Scan for the cell matching the given text and deliver its (x, y) coordinate at center. 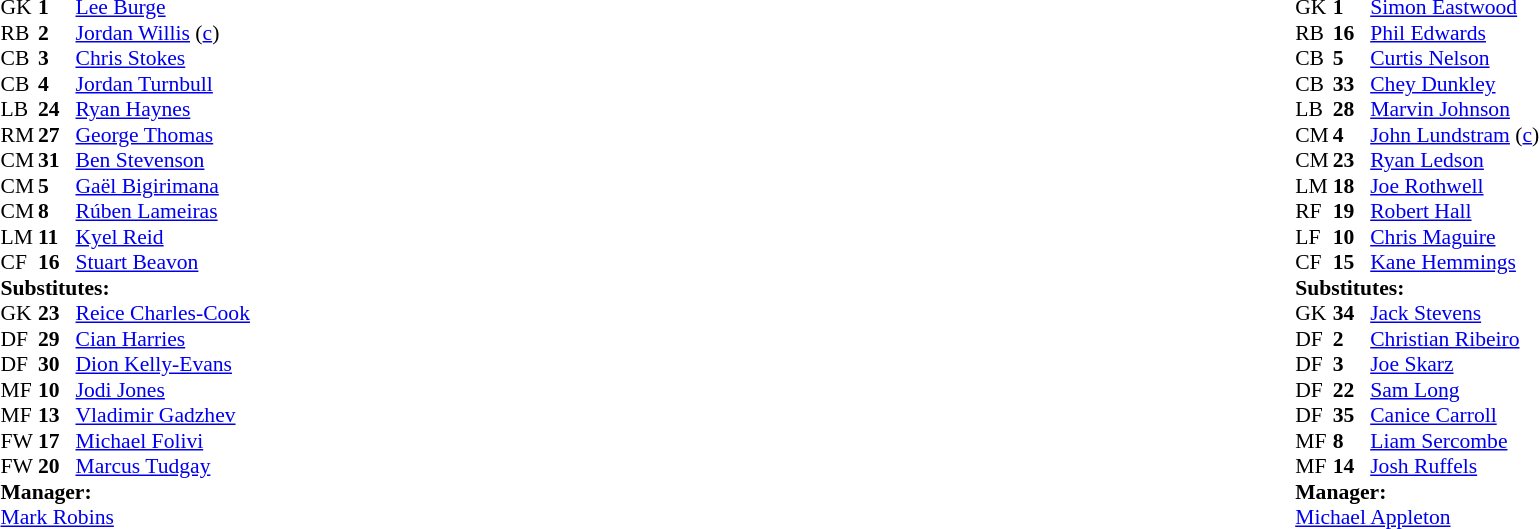
Michael Folivi (163, 441)
13 (57, 415)
Gaël Bigirimana (163, 186)
Rúben Lameiras (163, 211)
Joe Rothwell (1454, 186)
Vladimir Gadzhev (163, 415)
LF (1314, 237)
30 (57, 365)
31 (57, 161)
Phil Edwards (1454, 33)
Jodi Jones (163, 390)
RF (1314, 211)
Liam Sercombe (1454, 441)
Jack Stevens (1454, 313)
Chris Maguire (1454, 237)
29 (57, 339)
35 (1352, 415)
Jordan Turnbull (163, 84)
27 (57, 135)
28 (1352, 109)
Chris Stokes (163, 59)
Kane Hemmings (1454, 263)
14 (1352, 467)
Robert Hall (1454, 211)
Marcus Tudgay (163, 467)
John Lundstram (c) (1454, 135)
22 (1352, 390)
19 (1352, 211)
Jordan Willis (c) (163, 33)
Sam Long (1454, 390)
Curtis Nelson (1454, 59)
Ben Stevenson (163, 161)
Chey Dunkley (1454, 84)
RM (19, 135)
Cian Harries (163, 339)
Stuart Beavon (163, 263)
Christian Ribeiro (1454, 339)
Reice Charles-Cook (163, 313)
24 (57, 109)
Dion Kelly-Evans (163, 365)
Canice Carroll (1454, 415)
Marvin Johnson (1454, 109)
34 (1352, 313)
18 (1352, 186)
Josh Ruffels (1454, 467)
George Thomas (163, 135)
15 (1352, 263)
33 (1352, 84)
Kyel Reid (163, 237)
20 (57, 467)
Ryan Ledson (1454, 161)
Joe Skarz (1454, 365)
11 (57, 237)
Ryan Haynes (163, 109)
17 (57, 441)
